Return [X, Y] of the center of cell containing provided text 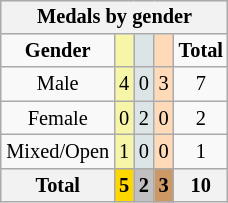
5 [124, 185]
Gender [58, 51]
4 [124, 84]
Male [58, 84]
Medals by gender [114, 17]
Mixed/Open [58, 152]
Female [58, 118]
7 [201, 84]
10 [201, 185]
